Capture the cell that displays the provided text and extract its [x, y] central coordinate. 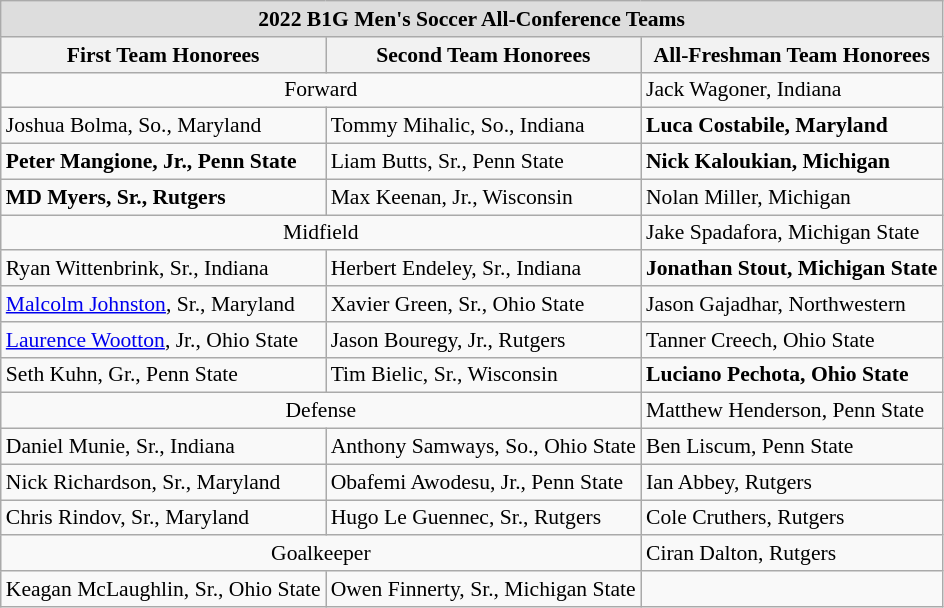
Herbert Endeley, Sr., Indiana [484, 269]
Tanner Creech, Ohio State [792, 340]
Ben Liscum, Penn State [792, 447]
Cole Cruthers, Rutgers [792, 518]
Daniel Munie, Sr., Indiana [164, 447]
Joshua Bolma, So., Maryland [164, 126]
Luciano Pechota, Ohio State [792, 375]
Ryan Wittenbrink, Sr., Indiana [164, 269]
Jack Wagoner, Indiana [792, 90]
Nolan Miller, Michigan [792, 197]
Nick Kaloukian, Michigan [792, 162]
Matthew Henderson, Penn State [792, 411]
Nick Richardson, Sr., Maryland [164, 482]
Defense [321, 411]
MD Myers, Sr., Rutgers [164, 197]
Jason Gajadhar, Northwestern [792, 304]
Liam Butts, Sr., Penn State [484, 162]
Ian Abbey, Rutgers [792, 482]
Second Team Honorees [484, 55]
Jake Spadafora, Michigan State [792, 233]
Ciran Dalton, Rutgers [792, 554]
Hugo Le Guennec, Sr., Rutgers [484, 518]
Xavier Green, Sr., Ohio State [484, 304]
Obafemi Awodesu, Jr., Penn State [484, 482]
Forward [321, 90]
2022 B1G Men's Soccer All-Conference Teams [472, 19]
Keagan McLaughlin, Sr., Ohio State [164, 589]
Owen Finnerty, Sr., Michigan State [484, 589]
Laurence Wootton, Jr., Ohio State [164, 340]
First Team Honorees [164, 55]
All-Freshman Team Honorees [792, 55]
Seth Kuhn, Gr., Penn State [164, 375]
Tommy Mihalic, So., Indiana [484, 126]
Tim Bielic, Sr., Wisconsin [484, 375]
Jonathan Stout, Michigan State [792, 269]
Anthony Samways, So., Ohio State [484, 447]
Max Keenan, Jr., Wisconsin [484, 197]
Goalkeeper [321, 554]
Malcolm Johnston, Sr., Maryland [164, 304]
Chris Rindov, Sr., Maryland [164, 518]
Jason Bouregy, Jr., Rutgers [484, 340]
Luca Costabile, Maryland [792, 126]
Peter Mangione, Jr., Penn State [164, 162]
Midfield [321, 233]
